Extract the [X, Y] coordinate from the center of the cell holding the provided text.  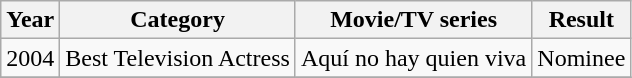
Nominee [582, 58]
2004 [30, 58]
Result [582, 20]
Movie/TV series [413, 20]
Year [30, 20]
Aquí no hay quien viva [413, 58]
Category [178, 20]
Best Television Actress [178, 58]
